Return the [x, y] coordinate for the center point of the cell that contains the specified text.  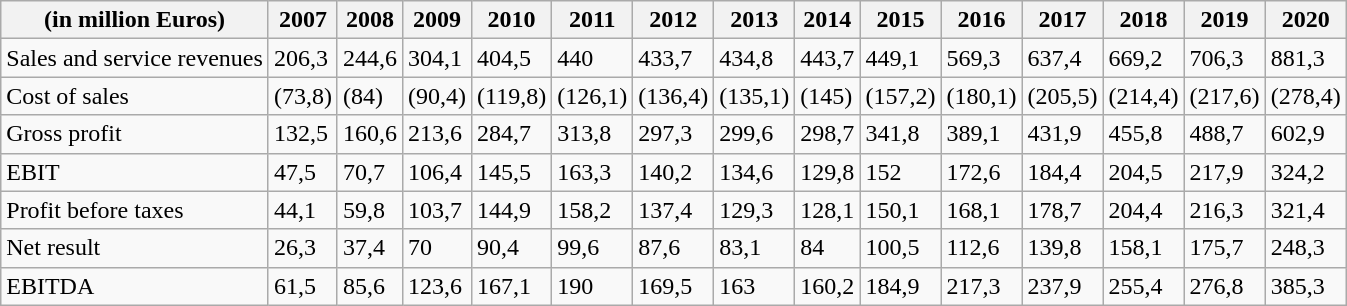
123,6 [436, 286]
602,9 [1306, 134]
168,1 [982, 210]
2017 [1062, 20]
2009 [436, 20]
85,6 [370, 286]
61,5 [302, 286]
248,3 [1306, 248]
150,1 [900, 210]
87,6 [674, 248]
2008 [370, 20]
(119,8) [512, 96]
389,1 [982, 134]
297,3 [674, 134]
Cost of sales [135, 96]
99,6 [592, 248]
106,4 [436, 172]
324,2 [1306, 172]
84 [828, 248]
217,9 [1224, 172]
(278,4) [1306, 96]
669,2 [1144, 58]
2011 [592, 20]
167,1 [512, 286]
440 [592, 58]
404,5 [512, 58]
433,7 [674, 58]
59,8 [370, 210]
(126,1) [592, 96]
2016 [982, 20]
26,3 [302, 248]
488,7 [1224, 134]
140,2 [674, 172]
144,9 [512, 210]
455,8 [1144, 134]
(135,1) [754, 96]
(90,4) [436, 96]
431,9 [1062, 134]
213,6 [436, 134]
70,7 [370, 172]
443,7 [828, 58]
(in million Euros) [135, 20]
190 [592, 286]
172,6 [982, 172]
244,6 [370, 58]
2018 [1144, 20]
2019 [1224, 20]
169,5 [674, 286]
100,5 [900, 248]
112,6 [982, 248]
569,3 [982, 58]
Sales and service revenues [135, 58]
(73,8) [302, 96]
EBITDA [135, 286]
299,6 [754, 134]
(145) [828, 96]
158,1 [1144, 248]
449,1 [900, 58]
(214,4) [1144, 96]
128,1 [828, 210]
EBIT [135, 172]
2014 [828, 20]
129,3 [754, 210]
313,8 [592, 134]
341,8 [900, 134]
152 [900, 172]
2013 [754, 20]
255,4 [1144, 286]
276,8 [1224, 286]
204,5 [1144, 172]
Profit before taxes [135, 210]
304,1 [436, 58]
2012 [674, 20]
385,3 [1306, 286]
Gross profit [135, 134]
160,6 [370, 134]
2010 [512, 20]
103,7 [436, 210]
178,7 [1062, 210]
Net result [135, 248]
(205,5) [1062, 96]
2020 [1306, 20]
163,3 [592, 172]
204,4 [1144, 210]
139,8 [1062, 248]
434,8 [754, 58]
(217,6) [1224, 96]
184,4 [1062, 172]
184,9 [900, 286]
47,5 [302, 172]
2015 [900, 20]
44,1 [302, 210]
217,3 [982, 286]
881,3 [1306, 58]
137,4 [674, 210]
37,4 [370, 248]
160,2 [828, 286]
129,8 [828, 172]
(136,4) [674, 96]
321,4 [1306, 210]
145,5 [512, 172]
83,1 [754, 248]
206,3 [302, 58]
163 [754, 286]
237,9 [1062, 286]
70 [436, 248]
134,6 [754, 172]
90,4 [512, 248]
216,3 [1224, 210]
706,3 [1224, 58]
2007 [302, 20]
(84) [370, 96]
(180,1) [982, 96]
637,4 [1062, 58]
(157,2) [900, 96]
284,7 [512, 134]
175,7 [1224, 248]
132,5 [302, 134]
298,7 [828, 134]
158,2 [592, 210]
